Return [X, Y] of the center of cell containing provided text 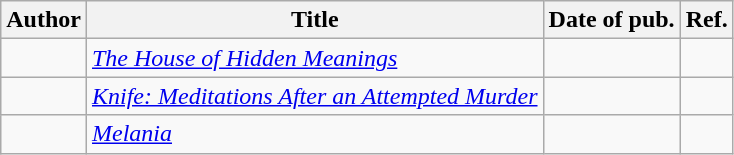
Date of pub. [612, 20]
The House of Hidden Meanings [314, 58]
Knife: Meditations After an Attempted Murder [314, 96]
Author [44, 20]
Ref. [706, 20]
Title [314, 20]
Melania [314, 134]
